Detect which cell encompasses the target text, then output its [x, y] center coordinate. 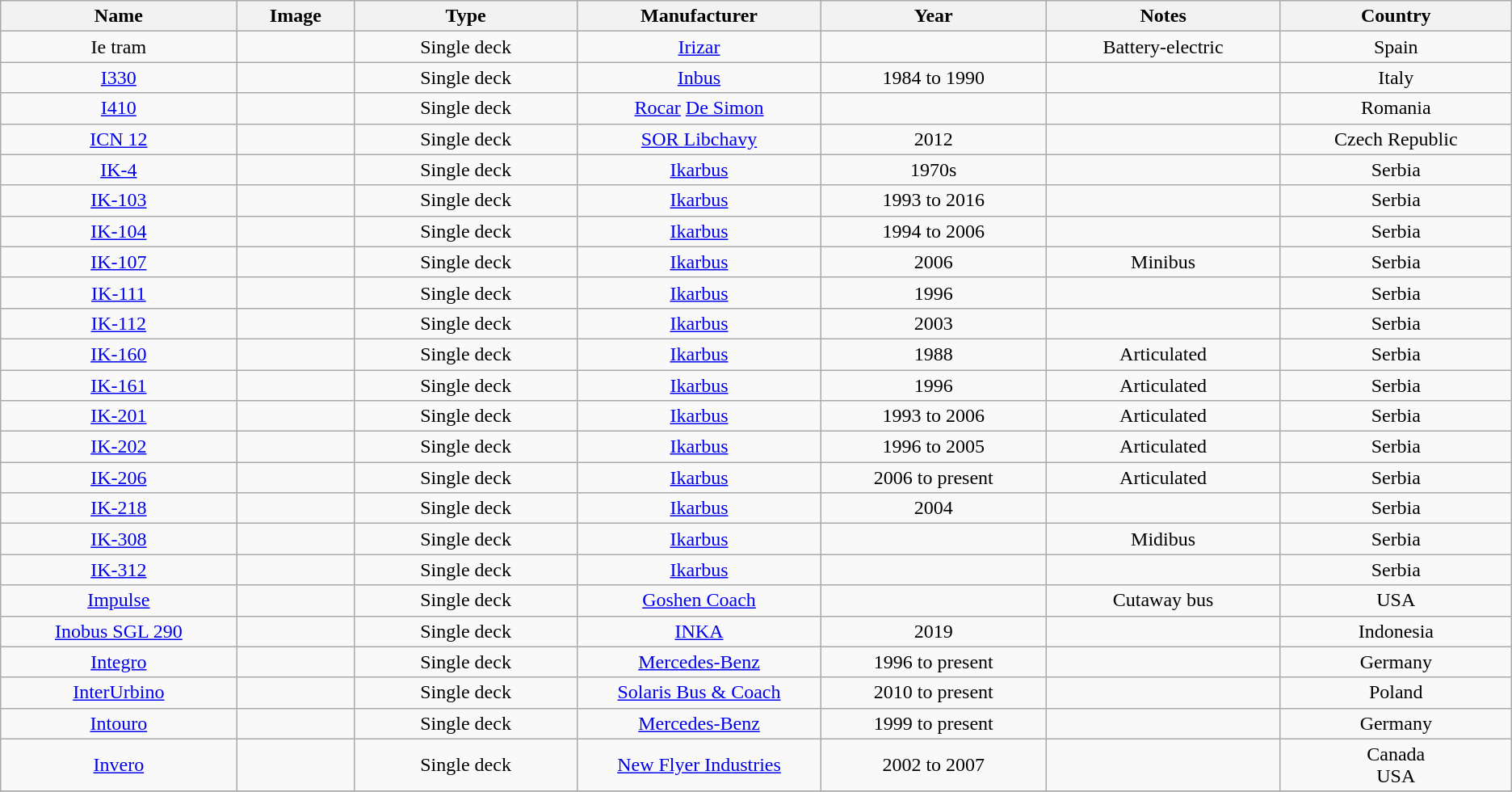
1999 to present [934, 723]
2012 [934, 139]
IK-218 [119, 508]
1996 to present [934, 662]
2010 to present [934, 693]
1988 [934, 354]
Goshen Coach [699, 600]
Manufacturer [699, 16]
INKA [699, 631]
IK-312 [119, 570]
Inbus [699, 78]
IK-111 [119, 293]
InterUrbino [119, 693]
Integro [119, 662]
Country [1396, 16]
Ie tram [119, 47]
1993 to 2016 [934, 200]
I410 [119, 108]
Romania [1396, 108]
New Flyer Industries [699, 765]
Czech Republic [1396, 139]
1970s [934, 170]
1996 to 2005 [934, 447]
1994 to 2006 [934, 231]
IK-107 [119, 262]
1984 to 1990 [934, 78]
IK-103 [119, 200]
Midibus [1163, 539]
Minibus [1163, 262]
Cutaway bus [1163, 600]
2006 to present [934, 478]
1993 to 2006 [934, 416]
IK-201 [119, 416]
Spain [1396, 47]
Irizar [699, 47]
Image [296, 16]
Solaris Bus & Coach [699, 693]
Poland [1396, 693]
Type [466, 16]
2002 to 2007 [934, 765]
Name [119, 16]
IK-206 [119, 478]
IK-160 [119, 354]
2004 [934, 508]
Italy [1396, 78]
USA [1396, 600]
IK-308 [119, 539]
IK-202 [119, 447]
IK-112 [119, 323]
Inobus SGL 290 [119, 631]
2019 [934, 631]
Intouro [119, 723]
2003 [934, 323]
Notes [1163, 16]
SOR Libchavy [699, 139]
Year [934, 16]
ICN 12 [119, 139]
IK-161 [119, 385]
Rocar De Simon [699, 108]
2006 [934, 262]
Invero [119, 765]
IK-104 [119, 231]
Indonesia [1396, 631]
Battery-electric [1163, 47]
Impulse [119, 600]
CanadaUSA [1396, 765]
I330 [119, 78]
IK-4 [119, 170]
